Determine the [X, Y] coordinate at the center of the cell enclosing the given text.  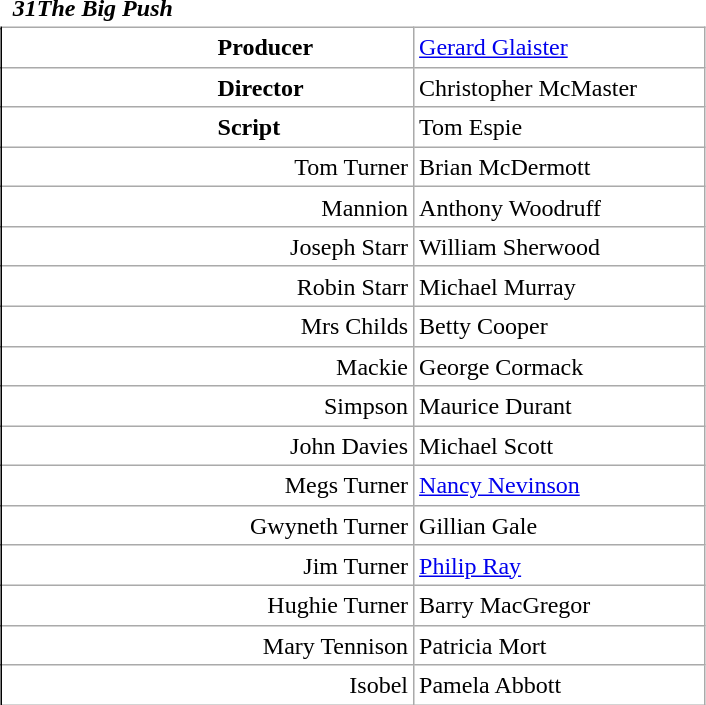
Producer [208, 47]
Mackie [208, 366]
Joseph Starr [208, 247]
Philip Ray [560, 565]
Brian McDermott [560, 167]
Jim Turner [208, 565]
Pamela Abbott [560, 685]
Mrs Childs [208, 326]
Gillian Gale [560, 525]
Isobel [208, 685]
Simpson [208, 406]
Michael Murray [560, 286]
Script [208, 127]
Megs Turner [208, 486]
Gerard Glaister [560, 47]
Mary Tennison [208, 645]
Maurice Durant [560, 406]
Director [208, 87]
Christopher McMaster [560, 87]
Michael Scott [560, 446]
Anthony Woodruff [560, 207]
Nancy Nevinson [560, 486]
Tom Espie [560, 127]
John Davies [208, 446]
Gwyneth Turner [208, 525]
Mannion [208, 207]
George Cormack [560, 366]
Patricia Mort [560, 645]
Hughie Turner [208, 605]
Robin Starr [208, 286]
Tom Turner [208, 167]
William Sherwood [560, 247]
Betty Cooper [560, 326]
Barry MacGregor [560, 605]
